Locate the cell with the specified text and output its (x, y) center coordinate. 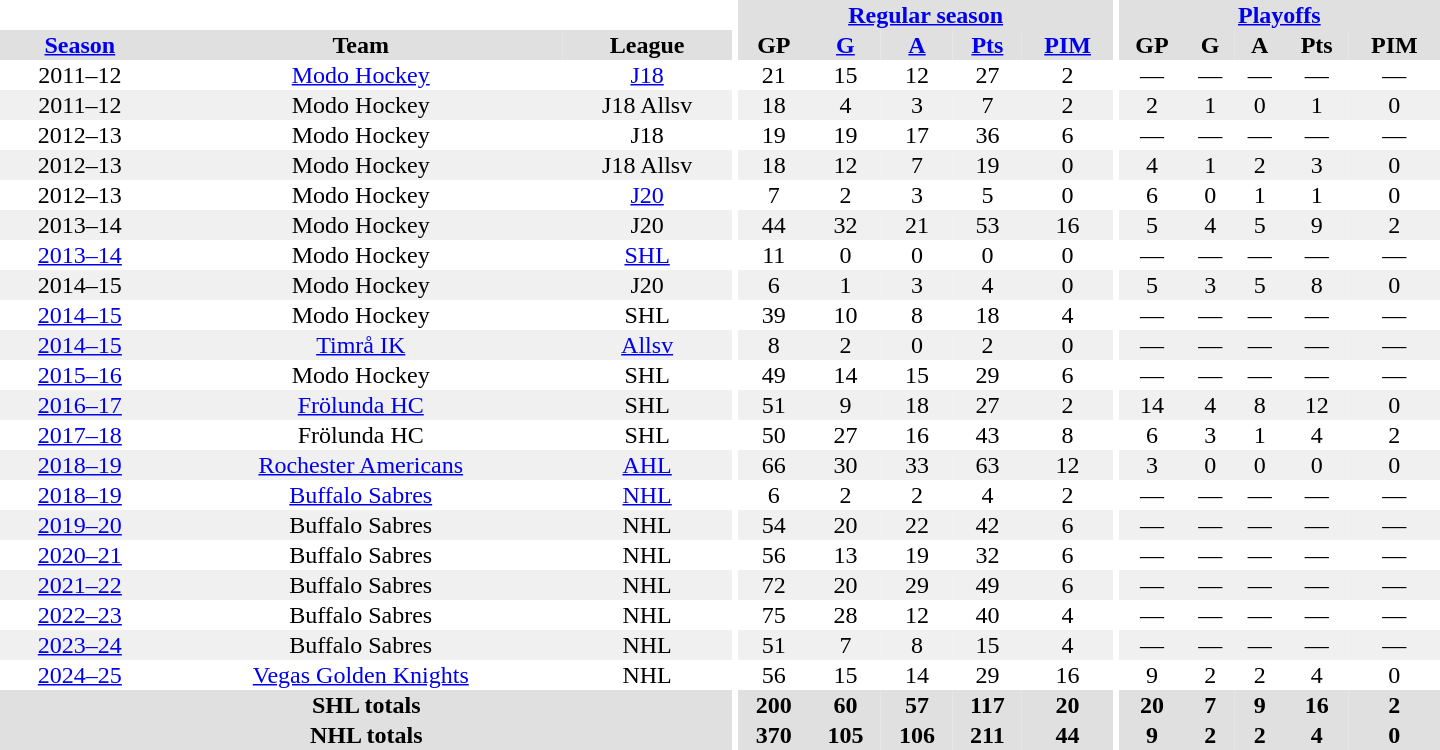
50 (774, 435)
2023–24 (80, 645)
Rochester Americans (361, 465)
54 (774, 525)
57 (917, 705)
2021–22 (80, 585)
200 (774, 705)
72 (774, 585)
66 (774, 465)
63 (988, 465)
2015–16 (80, 375)
42 (988, 525)
Season (80, 45)
SHL totals (366, 705)
2022–23 (80, 615)
Allsv (648, 345)
Playoffs (1280, 15)
2016–17 (80, 405)
11 (774, 255)
Timrå IK (361, 345)
40 (988, 615)
AHL (648, 465)
Vegas Golden Knights (361, 675)
370 (774, 735)
117 (988, 705)
2019–20 (80, 525)
NHL totals (366, 735)
106 (917, 735)
211 (988, 735)
Team (361, 45)
39 (774, 315)
Regular season (926, 15)
33 (917, 465)
League (648, 45)
2017–18 (80, 435)
2024–25 (80, 675)
17 (917, 135)
53 (988, 225)
60 (846, 705)
30 (846, 465)
10 (846, 315)
2020–21 (80, 555)
22 (917, 525)
13 (846, 555)
28 (846, 615)
75 (774, 615)
36 (988, 135)
43 (988, 435)
105 (846, 735)
